Search for the cell housing the specified text and yield its (X, Y) center coordinate. 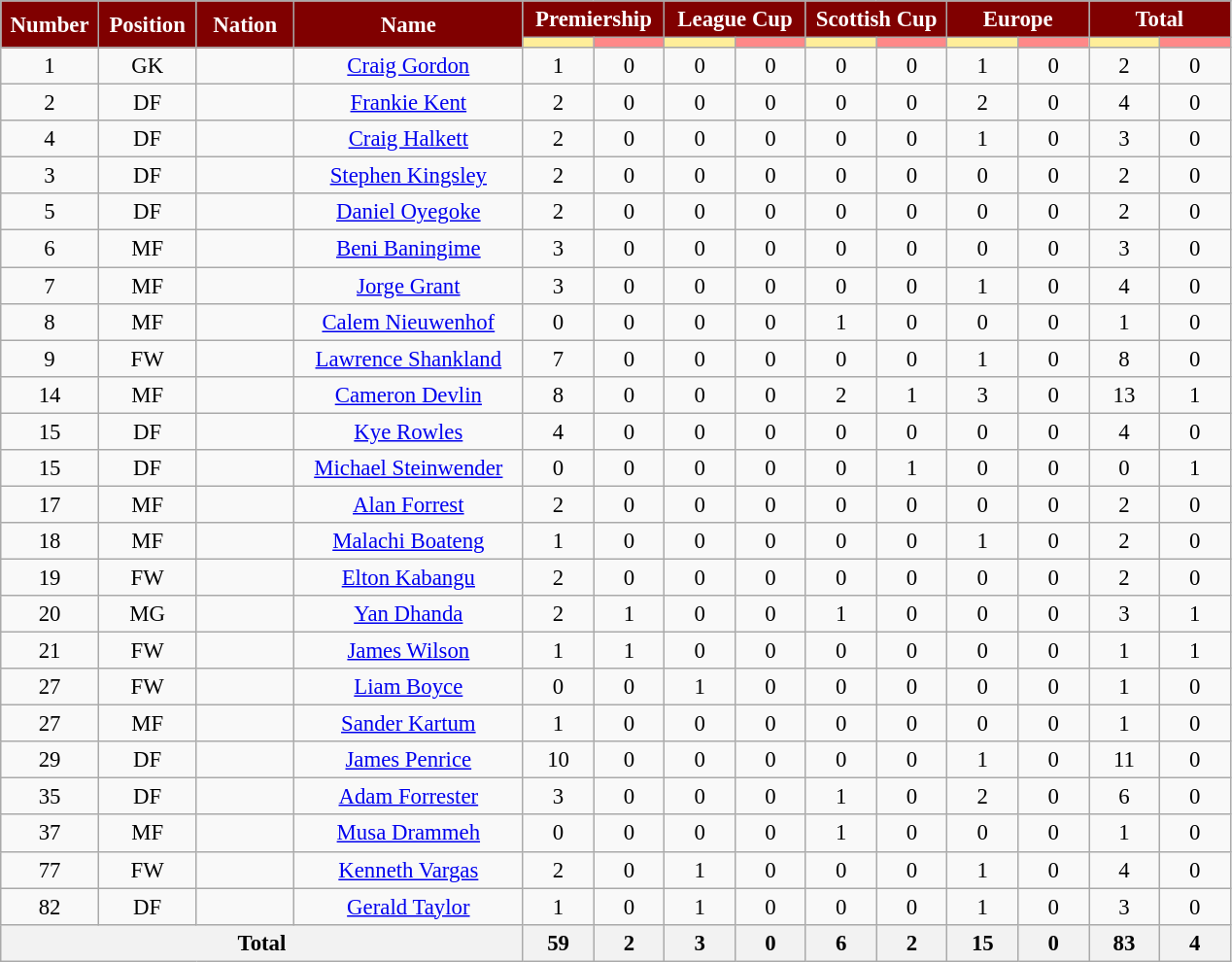
Michael Steinwender (409, 468)
14 (51, 395)
5 (51, 213)
10 (558, 760)
Gerald Taylor (409, 907)
Adam Forrester (409, 797)
Stephen Kingsley (409, 176)
Scottish Cup (876, 19)
Cameron Devlin (409, 395)
Sander Kartum (409, 724)
Kye Rowles (409, 431)
21 (51, 651)
Alan Forrest (409, 504)
Lawrence Shankland (409, 359)
83 (1123, 943)
Nation (245, 24)
Daniel Oyegoke (409, 213)
Name (409, 24)
Frankie Kent (409, 103)
Position (148, 24)
Elton Kabangu (409, 577)
20 (51, 614)
Kenneth Vargas (409, 870)
35 (51, 797)
MG (148, 614)
James Penrice (409, 760)
Musa Drammeh (409, 834)
Calem Nieuwenhof (409, 322)
James Wilson (409, 651)
Europe (1018, 19)
Beni Baningime (409, 249)
37 (51, 834)
9 (51, 359)
Premiership (594, 19)
59 (558, 943)
13 (1123, 395)
17 (51, 504)
77 (51, 870)
GK (148, 66)
Number (51, 24)
18 (51, 541)
League Cup (736, 19)
82 (51, 907)
Craig Gordon (409, 66)
Jorge Grant (409, 286)
Malachi Boateng (409, 541)
11 (1123, 760)
Yan Dhanda (409, 614)
Craig Halkett (409, 139)
Liam Boyce (409, 687)
19 (51, 577)
29 (51, 760)
